From the cell containing the given text, extract its center point as [X, Y] coordinate. 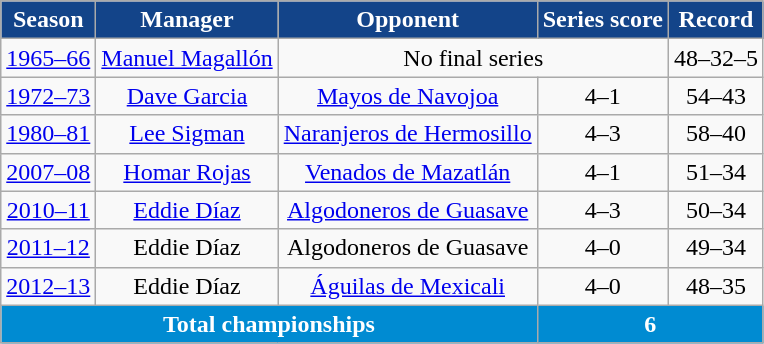
1980–81 [48, 134]
1972–73 [48, 96]
Total championships [269, 324]
Manuel Magallón [187, 58]
48–35 [716, 286]
Manager [187, 20]
50–34 [716, 210]
6 [650, 324]
2010–11 [48, 210]
58–40 [716, 134]
Record [716, 20]
54–43 [716, 96]
Homar Rojas [187, 172]
Lee Sigman [187, 134]
51–34 [716, 172]
1965–66 [48, 58]
48–32–5 [716, 58]
Venados de Mazatlán [408, 172]
Águilas de Mexicali [408, 286]
Series score [602, 20]
2011–12 [48, 248]
No final series [473, 58]
Season [48, 20]
2007–08 [48, 172]
Mayos de Navojoa [408, 96]
Opponent [408, 20]
49–34 [716, 248]
Naranjeros de Hermosillo [408, 134]
2012–13 [48, 286]
Dave Garcia [187, 96]
